From the cell containing the given text, extract its center point as (X, Y) coordinate. 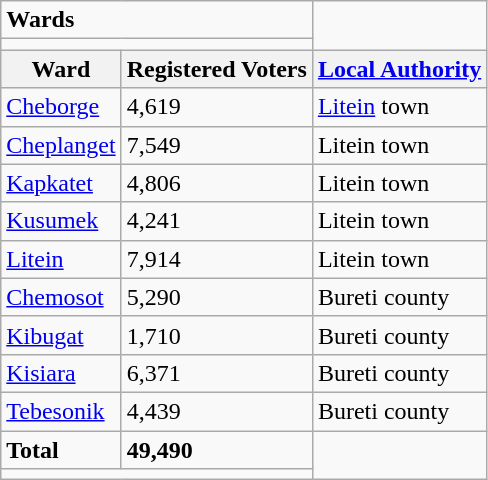
Tebesonik (61, 411)
4,619 (216, 107)
Cheborge (61, 107)
Local Authority (399, 69)
4,806 (216, 183)
7,914 (216, 259)
Total (61, 449)
6,371 (216, 373)
49,490 (216, 449)
Kusumek (61, 221)
Kapkatet (61, 183)
Litein (61, 259)
7,549 (216, 145)
4,439 (216, 411)
5,290 (216, 297)
Kibugat (61, 335)
Cheplanget (61, 145)
Wards (157, 20)
Ward (61, 69)
Chemosot (61, 297)
Registered Voters (216, 69)
Kisiara (61, 373)
4,241 (216, 221)
1,710 (216, 335)
